Determine the (x, y) coordinate at the center of the cell enclosing the given text.  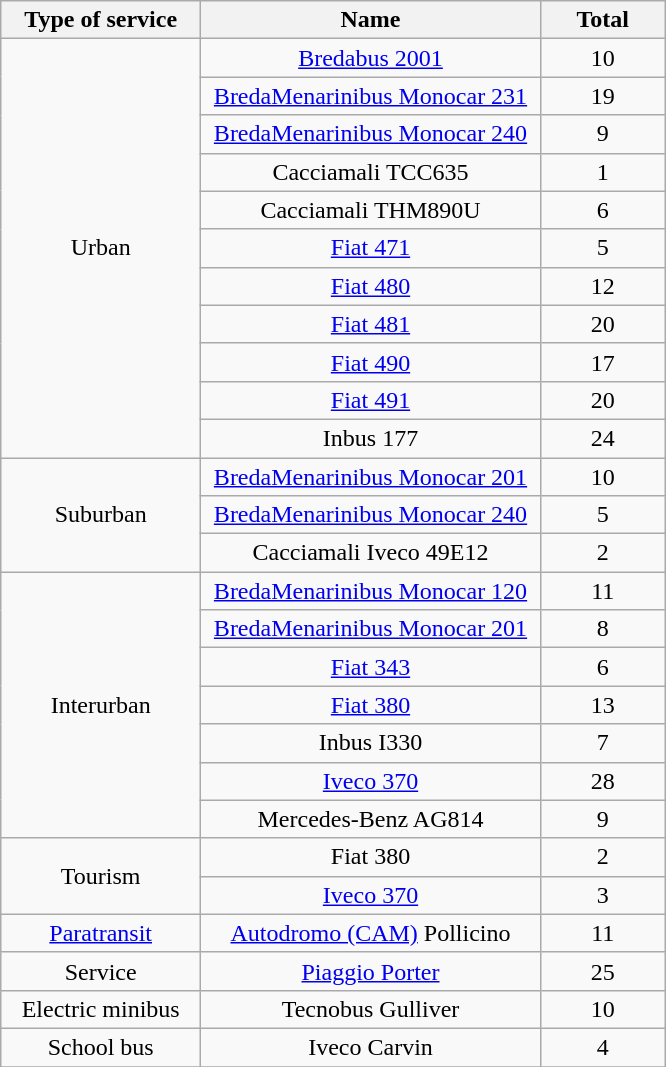
3 (603, 895)
School bus (100, 1047)
Name (370, 20)
Total (603, 20)
25 (603, 971)
Fiat 343 (370, 667)
Inbus 177 (370, 438)
Piaggio Porter (370, 971)
13 (603, 705)
Urban (100, 248)
4 (603, 1047)
1 (603, 172)
BredaMenarinibus Monocar 120 (370, 591)
Interurban (100, 705)
Paratransit (100, 933)
Fiat 480 (370, 286)
Cacciamali THM890U (370, 210)
8 (603, 629)
Mercedes-Benz AG814 (370, 819)
Service (100, 971)
Tourism (100, 876)
Inbus I330 (370, 743)
12 (603, 286)
Suburban (100, 515)
Type of service (100, 20)
Cacciamali Iveco 49E12 (370, 553)
Iveco Carvin (370, 1047)
Fiat 490 (370, 362)
BredaMenarinibus Monocar 231 (370, 96)
Fiat 471 (370, 248)
Cacciamali TCC635 (370, 172)
Electric minibus (100, 1009)
7 (603, 743)
Autodromo (CAM) Pollicino (370, 933)
Fiat 491 (370, 400)
Fiat 481 (370, 324)
19 (603, 96)
Tecnobus Gulliver (370, 1009)
Bredabus 2001 (370, 58)
28 (603, 781)
17 (603, 362)
24 (603, 438)
